Scan for the cell matching the given text and deliver its (X, Y) coordinate at center. 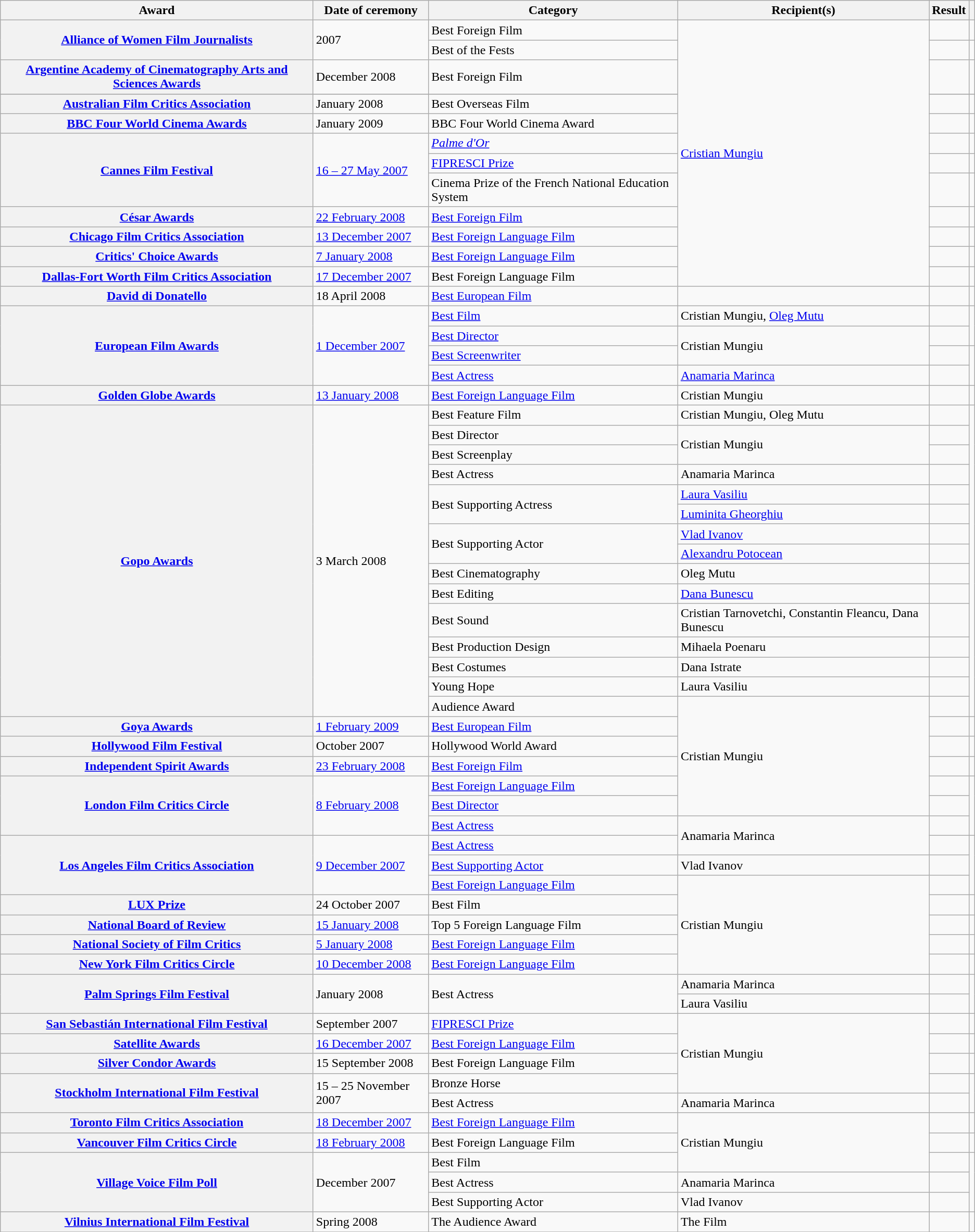
Alexandru Potocean (803, 554)
The Audience Award (553, 1222)
Palme d'Or (553, 143)
Toronto Film Critics Association (157, 1123)
Best Production Design (553, 647)
8 February 2008 (371, 806)
Hollywood Film Festival (157, 746)
Top 5 Foreign Language Film (553, 924)
Dallas-Fort Worth Film Critics Association (157, 276)
7 January 2008 (371, 256)
Best Costumes (553, 667)
Argentine Academy of Cinematography Arts and Sciences Awards (157, 77)
National Board of Review (157, 924)
Satellite Awards (157, 1044)
Palm Springs Film Festival (157, 994)
Best Screenplay (553, 455)
Luminita Gheorghiu (803, 514)
October 2007 (371, 746)
18 February 2008 (371, 1142)
Category (553, 10)
Silver Condor Awards (157, 1063)
Spring 2008 (371, 1222)
December 2008 (371, 77)
2007 (371, 40)
15 – 25 November 2007 (371, 1093)
Best Screenwriter (553, 356)
1 December 2007 (371, 346)
13 January 2008 (371, 395)
Oleg Mutu (803, 573)
Australian Film Critics Association (157, 104)
Bronze Horse (553, 1083)
Young Hope (553, 687)
Golden Globe Awards (157, 395)
15 January 2008 (371, 924)
Los Angeles Film Critics Association (157, 865)
London Film Critics Circle (157, 806)
23 February 2008 (371, 766)
16 – 27 May 2007 (371, 170)
César Awards (157, 217)
Independent Spirit Awards (157, 766)
Chicago Film Critics Association (157, 236)
Dana Istrate (803, 667)
European Film Awards (157, 346)
LUX Prize (157, 904)
Best Editing (553, 593)
December 2007 (371, 1182)
24 October 2007 (371, 904)
Cannes Film Festival (157, 170)
Cristian Tarnovetchi, Constantin Fleancu, Dana Bunescu (803, 621)
Goya Awards (157, 726)
18 December 2007 (371, 1123)
The Film (803, 1222)
Cinema Prize of the French National Education System (553, 190)
National Society of Film Critics (157, 945)
Award (157, 10)
Result (949, 10)
Mihaela Poenaru (803, 647)
Vancouver Film Critics Circle (157, 1142)
BBC Four World Cinema Award (553, 123)
Audience Award (553, 707)
Alliance of Women Film Journalists (157, 40)
BBC Four World Cinema Awards (157, 123)
18 April 2008 (371, 296)
Date of ceremony (371, 10)
September 2007 (371, 1024)
Best of the Fests (553, 50)
16 December 2007 (371, 1044)
Village Voice Film Poll (157, 1182)
Best Feature Film (553, 415)
Best Supporting Actress (553, 504)
Best Overseas Film (553, 104)
Critics' Choice Awards (157, 256)
David di Donatello (157, 296)
Hollywood World Award (553, 746)
17 December 2007 (371, 276)
9 December 2007 (371, 865)
15 September 2008 (371, 1063)
Dana Bunescu (803, 593)
13 December 2007 (371, 236)
Best Cinematography (553, 573)
San Sebastián International Film Festival (157, 1024)
3 March 2008 (371, 561)
10 December 2008 (371, 964)
Best Sound (553, 621)
22 February 2008 (371, 217)
January 2009 (371, 123)
5 January 2008 (371, 945)
Stockholm International Film Festival (157, 1093)
Recipient(s) (803, 10)
Gopo Awards (157, 561)
1 February 2009 (371, 726)
New York Film Critics Circle (157, 964)
Vilnius International Film Festival (157, 1222)
